Search for the cell housing the specified text and yield its [x, y] center coordinate. 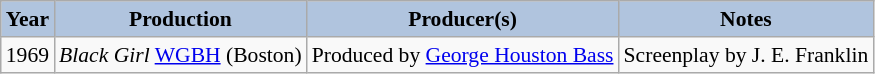
Black Girl WGBH (Boston) [180, 55]
Produced by George Houston Bass [463, 55]
Producer(s) [463, 19]
1969 [28, 55]
Screenplay by J. E. Franklin [746, 55]
Production [180, 19]
Notes [746, 19]
Year [28, 19]
